Capture the cell that displays the provided text and extract its (x, y) central coordinate. 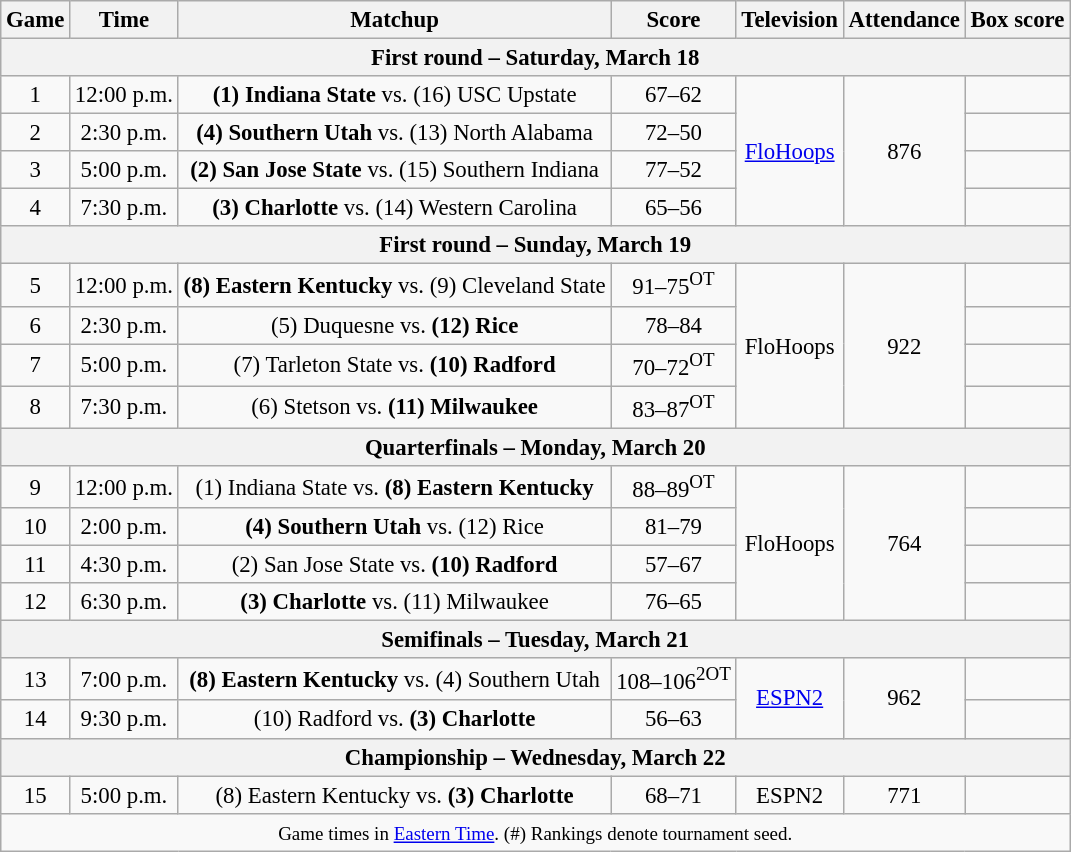
2 (36, 133)
3 (36, 170)
(6) Stetson vs. (11) Milwaukee (394, 407)
(1) Indiana State vs. (8) Eastern Kentucky (394, 487)
(1) Indiana State vs. (16) USC Upstate (394, 95)
6 (36, 325)
(5) Duquesne vs. (12) Rice (394, 325)
Television (790, 20)
8 (36, 407)
6:30 p.m. (124, 602)
57–67 (674, 565)
(4) Southern Utah vs. (12) Rice (394, 527)
65–56 (674, 208)
764 (904, 544)
(7) Tarleton State vs. (10) Radford (394, 365)
4:30 p.m. (124, 565)
(2) San Jose State vs. (15) Southern Indiana (394, 170)
First round – Sunday, March 19 (536, 245)
7:00 p.m. (124, 679)
83–87OT (674, 407)
11 (36, 565)
12 (36, 602)
(4) Southern Utah vs. (13) North Alabama (394, 133)
(2) San Jose State vs. (10) Radford (394, 565)
Championship – Wednesday, March 22 (536, 757)
67–62 (674, 95)
68–71 (674, 795)
Quarterfinals – Monday, March 20 (536, 447)
876 (904, 151)
962 (904, 698)
Game (36, 20)
9 (36, 487)
72–50 (674, 133)
Matchup (394, 20)
56–63 (674, 720)
922 (904, 346)
91–75OT (674, 285)
Time (124, 20)
Attendance (904, 20)
(8) Eastern Kentucky vs. (4) Southern Utah (394, 679)
(8) Eastern Kentucky vs. (3) Charlotte (394, 795)
70–72OT (674, 365)
2:00 p.m. (124, 527)
10 (36, 527)
4 (36, 208)
13 (36, 679)
76–65 (674, 602)
(8) Eastern Kentucky vs. (9) Cleveland State (394, 285)
771 (904, 795)
78–84 (674, 325)
Box score (1017, 20)
5 (36, 285)
14 (36, 720)
15 (36, 795)
(10) Radford vs. (3) Charlotte (394, 720)
7 (36, 365)
Semifinals – Tuesday, March 21 (536, 640)
Score (674, 20)
77–52 (674, 170)
108–1062OT (674, 679)
(3) Charlotte vs. (14) Western Carolina (394, 208)
First round – Saturday, March 18 (536, 58)
Game times in Eastern Time. (#) Rankings denote tournament seed. (536, 832)
9:30 p.m. (124, 720)
88–89OT (674, 487)
(3) Charlotte vs. (11) Milwaukee (394, 602)
1 (36, 95)
81–79 (674, 527)
